Output the (x, y) coordinate of the center of the cell containing the given text.  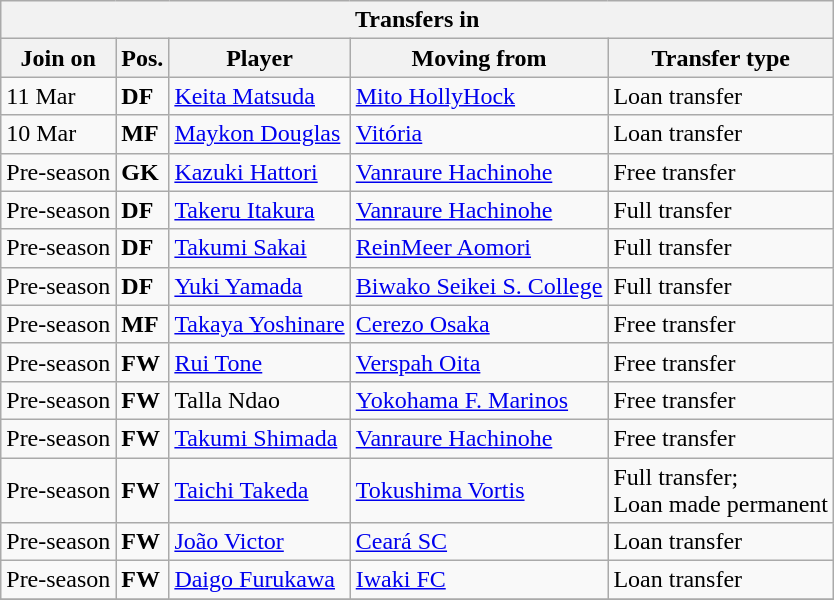
Takumi Sakai (260, 248)
Moving from (479, 58)
Iwaki FC (479, 580)
11 Mar (58, 96)
10 Mar (58, 134)
Join on (58, 58)
Tokushima Vortis (479, 490)
GK (142, 172)
Yokohama F. Marinos (479, 400)
Mito HollyHock (479, 96)
Maykon Douglas (260, 134)
Taichi Takeda (260, 490)
João Victor (260, 542)
Pos. (142, 58)
Rui Tone (260, 362)
Daigo Furukawa (260, 580)
Verspah Oita (479, 362)
Takaya Yoshinare (260, 324)
Transfers in (418, 20)
Takeru Itakura (260, 210)
Biwako Seikei S. College (479, 286)
Full transfer; Loan made permanent (721, 490)
Kazuki Hattori (260, 172)
Yuki Yamada (260, 286)
Player (260, 58)
Transfer type (721, 58)
Cerezo Osaka (479, 324)
Takumi Shimada (260, 438)
ReinMeer Aomori (479, 248)
Vitória (479, 134)
Ceará SC (479, 542)
Talla Ndao (260, 400)
Keita Matsuda (260, 96)
